For the text-containing cell, return its midpoint in (X, Y) coordinate format. 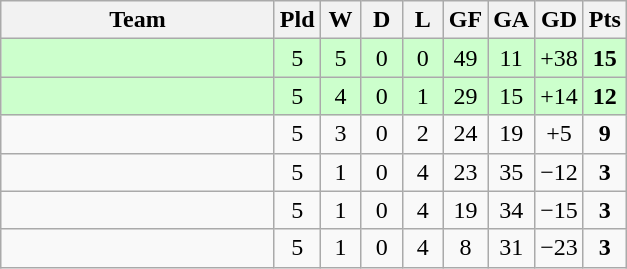
GD (560, 20)
Team (138, 20)
−23 (560, 248)
2 (422, 134)
+38 (560, 58)
L (422, 20)
+14 (560, 96)
34 (512, 210)
29 (465, 96)
12 (604, 96)
+5 (560, 134)
Pld (297, 20)
W (340, 20)
24 (465, 134)
−12 (560, 172)
11 (512, 58)
35 (512, 172)
23 (465, 172)
9 (604, 134)
GF (465, 20)
Pts (604, 20)
31 (512, 248)
8 (465, 248)
−15 (560, 210)
GA (512, 20)
D (382, 20)
49 (465, 58)
